Extract the (X, Y) coordinate from the center of the cell holding the provided text.  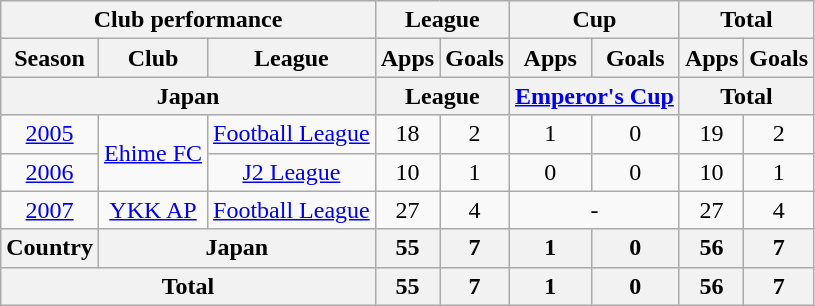
Ehime FC (152, 153)
2006 (50, 172)
Emperor's Cup (594, 96)
Country (50, 248)
Season (50, 58)
J2 League (292, 172)
Club performance (188, 20)
- (594, 210)
Cup (594, 20)
Club (152, 58)
2005 (50, 134)
2007 (50, 210)
19 (711, 134)
YKK AP (152, 210)
18 (407, 134)
